Capture the cell that displays the provided text and extract its (X, Y) central coordinate. 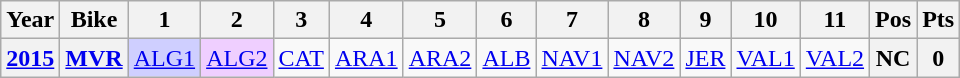
9 (706, 20)
0 (938, 58)
1 (164, 20)
ALG2 (237, 58)
3 (301, 20)
MVR (94, 58)
VAL2 (834, 58)
VAL1 (766, 58)
Bike (94, 20)
JER (706, 58)
2 (237, 20)
NAV2 (644, 58)
8 (644, 20)
5 (440, 20)
ALB (506, 58)
CAT (301, 58)
2015 (30, 58)
11 (834, 20)
NAV1 (572, 58)
NC (894, 58)
4 (366, 20)
ALG1 (164, 58)
ARA1 (366, 58)
7 (572, 20)
Year (30, 20)
Pts (938, 20)
ARA2 (440, 58)
Pos (894, 20)
10 (766, 20)
6 (506, 20)
